Provide the (X, Y) coordinate of the cell's center where the given text is located.  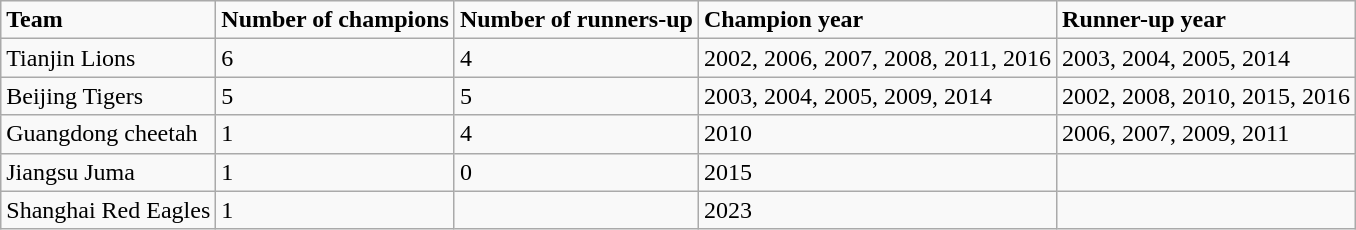
Shanghai Red Eagles (108, 210)
2023 (877, 210)
Number of champions (336, 20)
Team (108, 20)
2003, 2004, 2005, 2009, 2014 (877, 96)
Champion year (877, 20)
Jiangsu Juma (108, 172)
2002, 2008, 2010, 2015, 2016 (1206, 96)
2010 (877, 134)
Guangdong cheetah (108, 134)
Runner-up year (1206, 20)
0 (576, 172)
2015 (877, 172)
Tianjin Lions (108, 58)
2003, 2004, 2005, 2014 (1206, 58)
2002, 2006, 2007, 2008, 2011, 2016 (877, 58)
Number of runners-up (576, 20)
6 (336, 58)
Beijing Tigers (108, 96)
2006, 2007, 2009, 2011 (1206, 134)
